Identify which cell holds the provided text, then report its (x, y) central coordinate. 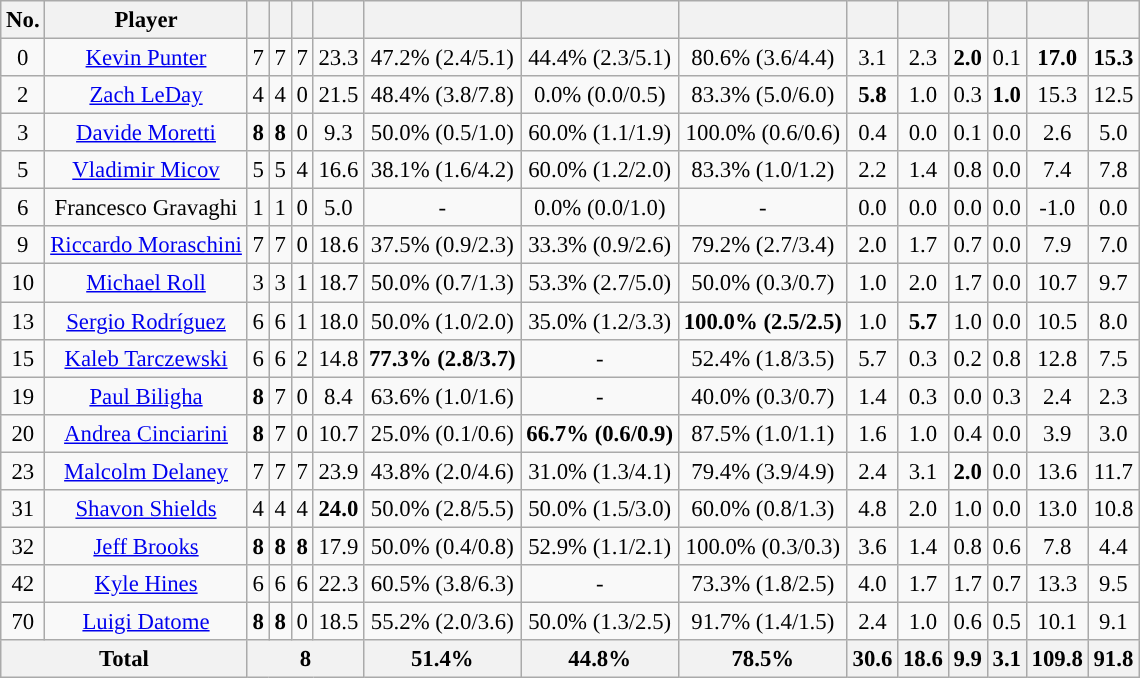
50.0% (0.7/1.3) (442, 283)
13.0 (1057, 509)
7.5 (1113, 358)
55.2% (2.0/3.6) (442, 621)
Kyle Hines (146, 584)
87.5% (1.0/1.1) (762, 433)
7.4 (1057, 170)
91.7% (1.4/1.5) (762, 621)
12.5 (1113, 95)
4.0 (872, 584)
33.3% (0.9/2.6) (600, 245)
50.0% (1.3/2.5) (600, 621)
73.3% (1.8/2.5) (762, 584)
25.0% (0.1/0.6) (442, 433)
60.0% (1.1/1.9) (600, 133)
Kevin Punter (146, 58)
10 (23, 283)
9.5 (1113, 584)
15 (23, 358)
38.1% (1.6/4.2) (442, 170)
31 (23, 509)
11.7 (1113, 471)
52.9% (1.1/2.1) (600, 546)
79.4% (3.9/4.9) (762, 471)
16.6 (338, 170)
52.4% (1.8/3.5) (762, 358)
40.0% (0.3/0.7) (762, 396)
44.8% (600, 659)
No. (23, 20)
79.2% (2.7/3.4) (762, 245)
47.2% (2.4/5.1) (442, 58)
Andrea Cinciarini (146, 433)
14.8 (338, 358)
9.1 (1113, 621)
109.8 (1057, 659)
Paul Biligha (146, 396)
10.5 (1057, 321)
100.0% (0.6/0.6) (762, 133)
50.0% (0.5/1.0) (442, 133)
Total (124, 659)
37.5% (0.9/2.3) (442, 245)
70 (23, 621)
8.4 (338, 396)
2.6 (1057, 133)
Sergio Rodríguez (146, 321)
12.8 (1057, 358)
0.5 (1006, 621)
20 (23, 433)
Vladimir Micov (146, 170)
80.6% (3.6/4.4) (762, 58)
0.2 (968, 358)
42 (23, 584)
53.3% (2.7/5.0) (600, 283)
4.8 (872, 509)
4.4 (1113, 546)
-1.0 (1057, 208)
Francesco Gravaghi (146, 208)
50.0% (0.4/0.8) (442, 546)
50.0% (1.5/3.0) (600, 509)
23.3 (338, 58)
30.6 (872, 659)
60.0% (0.8/1.3) (762, 509)
18.5 (338, 621)
13 (23, 321)
Michael Roll (146, 283)
60.0% (1.2/2.0) (600, 170)
13.6 (1057, 471)
Riccardo Moraschini (146, 245)
31.0% (1.3/4.1) (600, 471)
18.0 (338, 321)
Zach LeDay (146, 95)
2.2 (872, 170)
Shavon Shields (146, 509)
3.0 (1113, 433)
78.5% (762, 659)
10.1 (1057, 621)
3.9 (1057, 433)
Davide Moretti (146, 133)
Malcolm Delaney (146, 471)
21.5 (338, 95)
17.9 (338, 546)
1.6 (872, 433)
Luigi Datome (146, 621)
7.9 (1057, 245)
77.3% (2.8/3.7) (442, 358)
66.7% (0.6/0.9) (600, 433)
9.9 (968, 659)
Player (146, 20)
24.0 (338, 509)
63.6% (1.0/1.6) (442, 396)
44.4% (2.3/5.1) (600, 58)
17.0 (1057, 58)
9.3 (338, 133)
48.4% (3.8/7.8) (442, 95)
32 (23, 546)
10.8 (1113, 509)
Kaleb Tarczewski (146, 358)
7.0 (1113, 245)
0.0% (0.0/1.0) (600, 208)
60.5% (3.8/6.3) (442, 584)
9.7 (1113, 283)
50.0% (0.3/0.7) (762, 283)
100.0% (0.3/0.3) (762, 546)
3.6 (872, 546)
83.3% (1.0/1.2) (762, 170)
83.3% (5.0/6.0) (762, 95)
0.0% (0.0/0.5) (600, 95)
35.0% (1.2/3.3) (600, 321)
100.0% (2.5/2.5) (762, 321)
19 (23, 396)
23 (23, 471)
50.0% (2.8/5.5) (442, 509)
8.0 (1113, 321)
13.3 (1057, 584)
9 (23, 245)
50.0% (1.0/2.0) (442, 321)
22.3 (338, 584)
43.8% (2.0/4.6) (442, 471)
91.8 (1113, 659)
5.8 (872, 95)
23.9 (338, 471)
Jeff Brooks (146, 546)
18.7 (338, 283)
51.4% (442, 659)
